Return [x, y] of the center of cell containing provided text 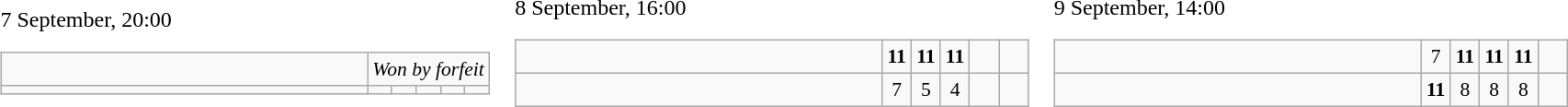
Won by forfeit [428, 69]
4 [955, 89]
5 [926, 89]
